Extract the (X, Y) coordinate from the center of the cell holding the provided text.  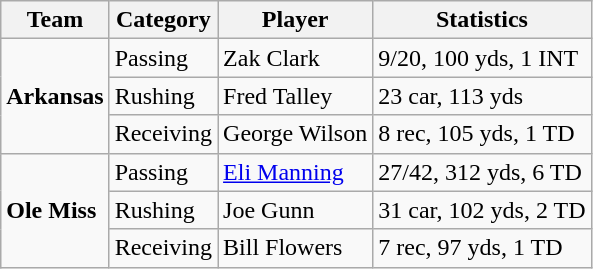
Zak Clark (296, 58)
7 rec, 97 yds, 1 TD (482, 248)
Eli Manning (296, 172)
Joe Gunn (296, 210)
Fred Talley (296, 96)
9/20, 100 yds, 1 INT (482, 58)
Category (163, 20)
31 car, 102 yds, 2 TD (482, 210)
Arkansas (55, 96)
27/42, 312 yds, 6 TD (482, 172)
23 car, 113 yds (482, 96)
George Wilson (296, 134)
Bill Flowers (296, 248)
8 rec, 105 yds, 1 TD (482, 134)
Player (296, 20)
Statistics (482, 20)
Ole Miss (55, 210)
Team (55, 20)
